Pinpoint the cell where the given text exists, returning its (X, Y) midpoint coordinate. 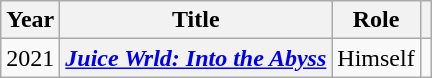
Title (196, 20)
2021 (30, 58)
Year (30, 20)
Himself (376, 58)
Juice Wrld: Into the Abyss (196, 58)
Role (376, 20)
